Pinpoint the cell where the given text exists, returning its [x, y] midpoint coordinate. 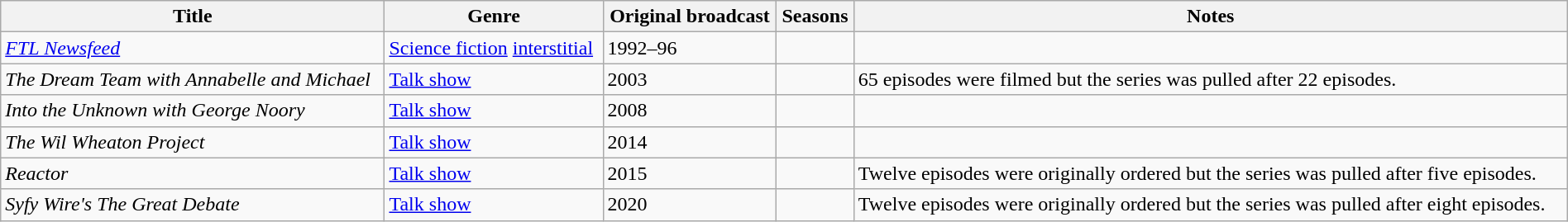
2003 [690, 79]
Reactor [193, 173]
Seasons [815, 17]
2014 [690, 142]
Genre [494, 17]
Syfy Wire's The Great Debate [193, 205]
The Dream Team with Annabelle and Michael [193, 79]
2020 [690, 205]
Into the Unknown with George Noory [193, 111]
1992–96 [690, 48]
2008 [690, 111]
The Wil Wheaton Project [193, 142]
2015 [690, 173]
Title [193, 17]
65 episodes were filmed but the series was pulled after 22 episodes. [1211, 79]
Twelve episodes were originally ordered but the series was pulled after five episodes. [1211, 173]
Science fiction interstitial [494, 48]
FTL Newsfeed [193, 48]
Notes [1211, 17]
Original broadcast [690, 17]
Twelve episodes were originally ordered but the series was pulled after eight episodes. [1211, 205]
